Scan for the cell matching the given text and deliver its [X, Y] coordinate at center. 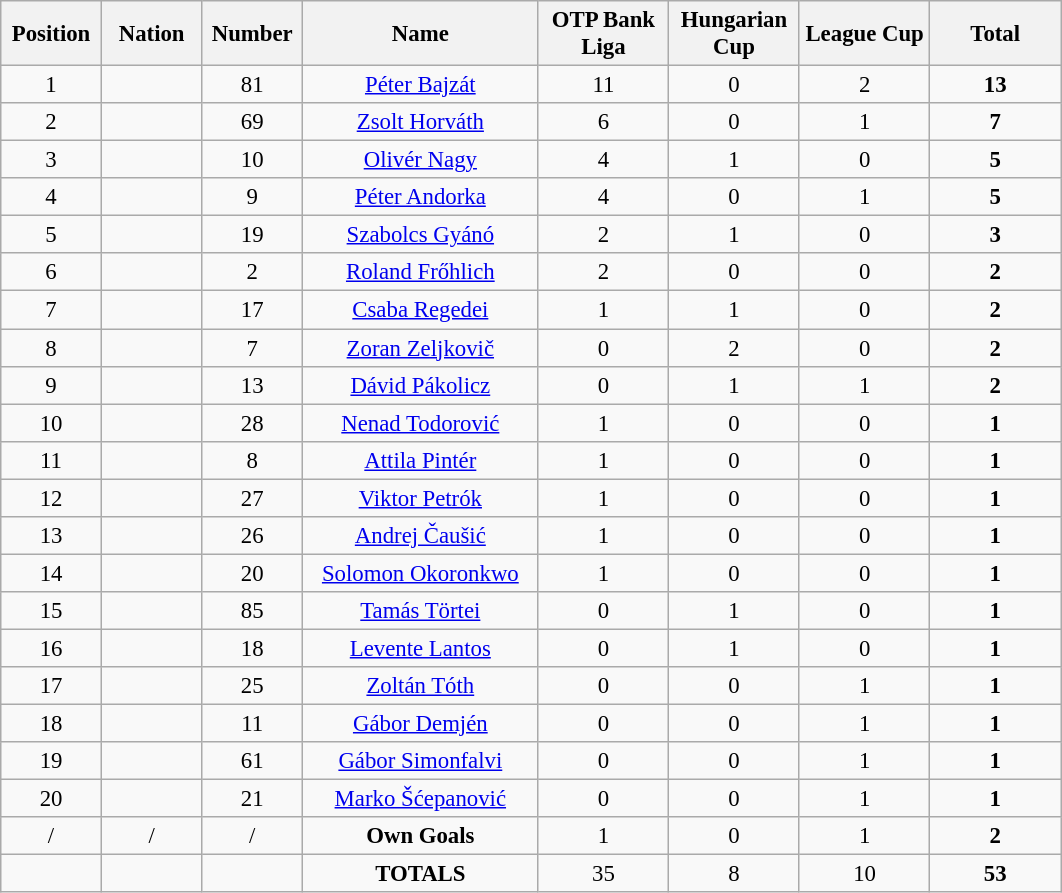
Solomon Okoronkwo [421, 573]
Szabolcs Gyánó [421, 235]
Nenad Todorović [421, 423]
Csaba Regedei [421, 310]
Own Goals [421, 836]
12 [52, 498]
Péter Andorka [421, 197]
61 [252, 761]
Tamás Törtei [421, 611]
Péter Bajzát [421, 85]
Name [421, 34]
53 [996, 874]
25 [252, 686]
15 [52, 611]
Nation [152, 34]
TOTALS [421, 874]
Dávid Pákolicz [421, 385]
16 [52, 648]
Position [52, 34]
League Cup [864, 34]
Olivér Nagy [421, 160]
Levente Lantos [421, 648]
Zoltán Tóth [421, 686]
Zoran Zeljkovič [421, 348]
OTP Bank Liga [604, 34]
Roland Frőhlich [421, 273]
Marko Šćepanović [421, 799]
Gábor Demjén [421, 724]
14 [52, 573]
Number [252, 34]
Zsolt Horváth [421, 122]
27 [252, 498]
85 [252, 611]
81 [252, 85]
26 [252, 536]
69 [252, 122]
Gábor Simonfalvi [421, 761]
Total [996, 34]
28 [252, 423]
Attila Pintér [421, 460]
21 [252, 799]
Andrej Čaušić [421, 536]
Viktor Petrók [421, 498]
35 [604, 874]
Hungarian Cup [734, 34]
